Extract the (x, y) coordinate from the center of the cell holding the provided text.  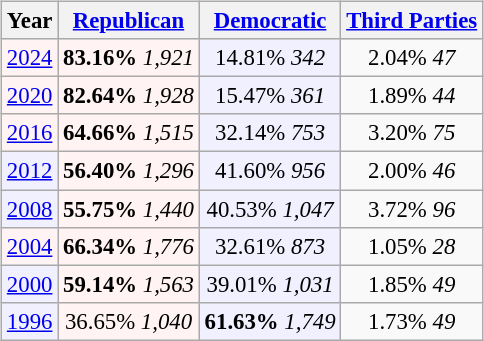
82.64% 1,928 (129, 96)
14.81% 342 (270, 58)
59.14% 1,563 (129, 284)
83.16% 1,921 (129, 58)
61.63% 1,749 (270, 321)
3.20% 75 (412, 133)
32.14% 753 (270, 133)
2008 (30, 209)
2004 (30, 246)
39.01% 1,031 (270, 284)
40.53% 1,047 (270, 209)
2024 (30, 58)
2000 (30, 284)
64.66% 1,515 (129, 133)
32.61% 873 (270, 246)
1.85% 49 (412, 284)
56.40% 1,296 (129, 171)
1.05% 28 (412, 246)
Republican (129, 21)
3.72% 96 (412, 209)
Democratic (270, 21)
15.47% 361 (270, 96)
55.75% 1,440 (129, 209)
2.00% 46 (412, 171)
1996 (30, 321)
66.34% 1,776 (129, 246)
41.60% 956 (270, 171)
1.89% 44 (412, 96)
Third Parties (412, 21)
1.73% 49 (412, 321)
2.04% 47 (412, 58)
2020 (30, 96)
2016 (30, 133)
2012 (30, 171)
36.65% 1,040 (129, 321)
Year (30, 21)
